Locate the cell with the specified text and output its (x, y) center coordinate. 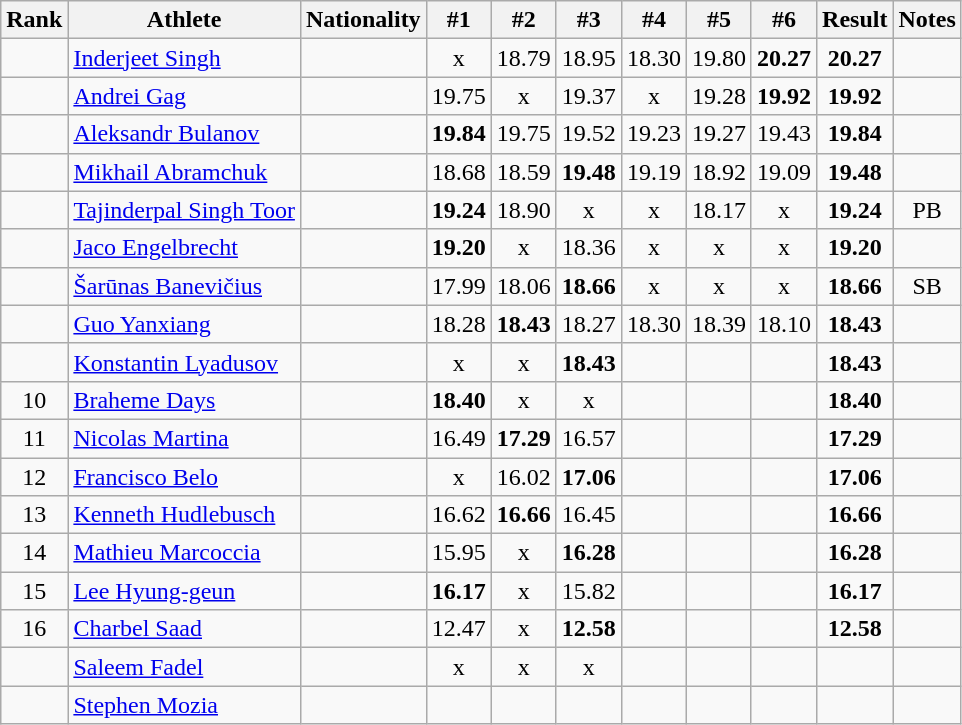
18.79 (524, 58)
18.92 (718, 172)
12.47 (458, 629)
Šarūnas Banevičius (184, 286)
#3 (588, 20)
10 (34, 400)
Rank (34, 20)
Konstantin Lyadusov (184, 362)
Mathieu Marcoccia (184, 553)
13 (34, 515)
SB (927, 286)
Notes (927, 20)
18.28 (458, 324)
19.19 (654, 172)
15.95 (458, 553)
#5 (718, 20)
11 (34, 438)
16.62 (458, 515)
#4 (654, 20)
18.39 (718, 324)
16.49 (458, 438)
Aleksandr Bulanov (184, 134)
17.99 (458, 286)
18.36 (588, 248)
15 (34, 591)
14 (34, 553)
15.82 (588, 591)
Kenneth Hudlebusch (184, 515)
18.68 (458, 172)
18.90 (524, 210)
#1 (458, 20)
19.43 (784, 134)
16 (34, 629)
Andrei Gag (184, 96)
Charbel Saad (184, 629)
16.45 (588, 515)
18.59 (524, 172)
Guo Yanxiang (184, 324)
Stephen Mozia (184, 705)
Francisco Belo (184, 477)
Mikhail Abramchuk (184, 172)
Braheme Days (184, 400)
19.80 (718, 58)
19.37 (588, 96)
18.95 (588, 58)
Jaco Engelbrecht (184, 248)
Nationality (363, 20)
18.10 (784, 324)
Tajinderpal Singh Toor (184, 210)
Inderjeet Singh (184, 58)
16.02 (524, 477)
Lee Hyung-geun (184, 591)
19.28 (718, 96)
Saleem Fadel (184, 667)
Nicolas Martina (184, 438)
#2 (524, 20)
19.09 (784, 172)
18.06 (524, 286)
16.57 (588, 438)
19.23 (654, 134)
12 (34, 477)
Athlete (184, 20)
19.52 (588, 134)
Result (855, 20)
18.17 (718, 210)
18.27 (588, 324)
PB (927, 210)
#6 (784, 20)
19.27 (718, 134)
